Capture the cell that displays the provided text and extract its [x, y] central coordinate. 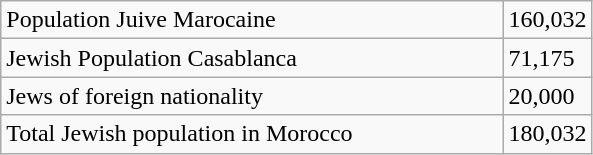
160,032 [548, 20]
Total Jewish population in Morocco [252, 134]
180,032 [548, 134]
71,175 [548, 58]
Population Juive Marocaine [252, 20]
20,000 [548, 96]
Jews of foreign nationality [252, 96]
Jewish Population Casablanca [252, 58]
